Detect which cell encompasses the target text, then output its (X, Y) center coordinate. 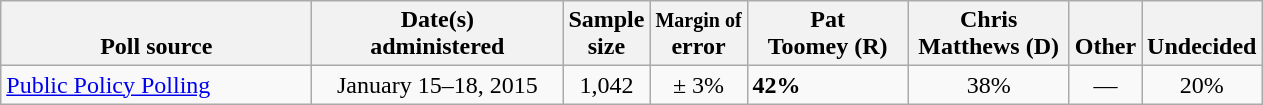
Poll source (156, 34)
Other (1105, 34)
Date(s)administered (438, 34)
— (1105, 85)
± 3% (698, 85)
Undecided (1202, 34)
ChrisMatthews (D) (988, 34)
Samplesize (606, 34)
Margin oferror (698, 34)
38% (988, 85)
January 15–18, 2015 (438, 85)
42% (828, 85)
PatToomey (R) (828, 34)
20% (1202, 85)
Public Policy Polling (156, 85)
1,042 (606, 85)
